From the cell containing the given text, extract its center point as [X, Y] coordinate. 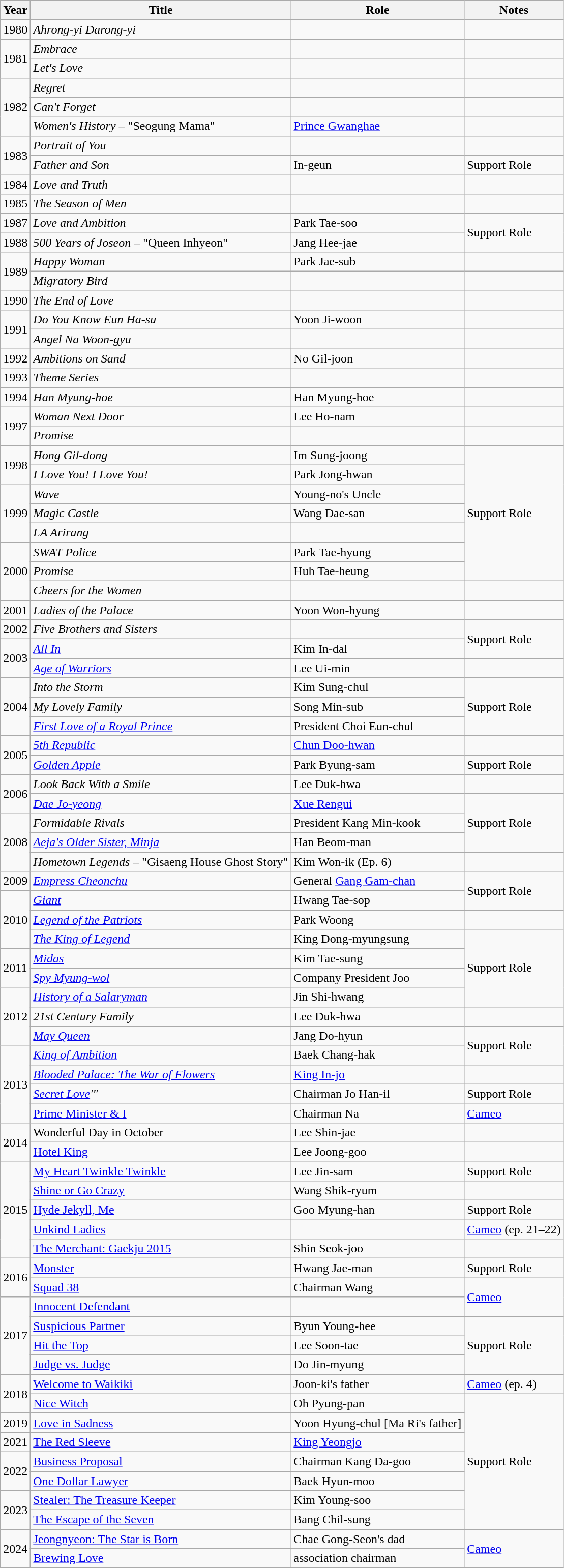
2012 [15, 1016]
I Love You! I Love You! [161, 474]
1983 [15, 155]
500 Years of Joseon – "Queen Inhyeon" [161, 243]
Embrace [161, 49]
Stealer: The Treasure Keeper [161, 1500]
2013 [15, 1084]
1999 [15, 513]
2006 [15, 794]
The Escape of the Seven [161, 1520]
Wave [161, 494]
Yoon Hyung-chul [Ma Ri's father] [377, 1423]
Hotel King [161, 1152]
1982 [15, 107]
Chun Doo-hwan [377, 745]
Prime Minister & I [161, 1113]
Park Byung-sam [377, 765]
Kim Tae-sung [377, 958]
SWAT Police [161, 552]
2003 [15, 658]
2023 [15, 1510]
2018 [15, 1394]
Huh Tae-heung [377, 571]
Kim Won-ik (Ep. 6) [377, 862]
Jang Hee-jae [377, 243]
2011 [15, 968]
Ambitions on Sand [161, 358]
Angel Na Woon-gyu [161, 339]
Suspicious Partner [161, 1326]
The King of Legend [161, 939]
Jin Shi-hwang [377, 997]
2008 [15, 842]
Let's Love [161, 68]
Hwang Tae-sop [377, 900]
The Red Sleeve [161, 1442]
Chairman Na [377, 1113]
Chairman Kang Da-goo [377, 1461]
Xue Rengui [377, 803]
1998 [15, 465]
In-geun [377, 165]
Dae Jo-yeong [161, 803]
Regret [161, 87]
King Yeongjo [377, 1442]
2019 [15, 1423]
King In-jo [377, 1074]
1997 [15, 426]
2000 [15, 571]
Prince Gwanghae [377, 126]
Business Proposal [161, 1461]
2016 [15, 1278]
Im Sung-joong [377, 455]
Woman Next Door [161, 416]
Happy Woman [161, 262]
Jang Do-hyun [377, 1036]
1993 [15, 378]
Baek Chang-hak [377, 1055]
Company President Joo [377, 978]
The Season of Men [161, 203]
Aeja's Older Sister, Minja [161, 842]
Wonderful Day in October [161, 1132]
1984 [15, 184]
Unkind Ladies [161, 1229]
Lee Ho-nam [377, 416]
5th Republic [161, 745]
Park Tae-hyung [377, 552]
Lee Joong-goo [377, 1152]
King Dong-myungsung [377, 939]
Into the Storm [161, 687]
Love and Ambition [161, 223]
Oh Pyung-pan [377, 1403]
General Gang Gam-chan [377, 881]
Wang Shik-ryum [377, 1191]
Hometown Legends – "Gisaeng House Ghost Story" [161, 862]
One Dollar Lawyer [161, 1481]
Chairman Wang [377, 1287]
Role [377, 10]
Han Beom-man [377, 842]
Park Jae-sub [377, 262]
2024 [15, 1549]
Love and Truth [161, 184]
2014 [15, 1142]
Baek Hyun-moo [377, 1481]
Do You Know Eun Ha-su [161, 320]
Park Jong-hwan [377, 474]
1987 [15, 223]
Monster [161, 1268]
All In [161, 649]
2022 [15, 1471]
2004 [15, 707]
1989 [15, 272]
Legend of the Patriots [161, 920]
Yoon Ji-woon [377, 320]
Portrait of You [161, 145]
Joon-ki's father [377, 1384]
Bang Chil-sung [377, 1520]
Title [161, 10]
Women's History – "Seogung Mama" [161, 126]
Look Back With a Smile [161, 784]
Welcome to Waikiki [161, 1384]
1981 [15, 58]
Chae Gong-Seon's dad [377, 1539]
Theme Series [161, 378]
1990 [15, 300]
The Merchant: Gaekju 2015 [161, 1249]
Lee Jin-sam [377, 1171]
King of Ambition [161, 1055]
Nice Witch [161, 1403]
My Lovely Family [161, 707]
Year [15, 10]
Spy Myung-wol [161, 978]
Golden Apple [161, 765]
Cameo (ep. 4) [514, 1384]
Squad 38 [161, 1287]
Hyde Jekyll, Me [161, 1210]
2021 [15, 1442]
LA Arirang [161, 532]
Blooded Palace: The War of Flowers [161, 1074]
1991 [15, 329]
Jeongnyeon: The Star is Born [161, 1539]
Shin Seok-joo [377, 1249]
1980 [15, 29]
Goo Myung-han [377, 1210]
2009 [15, 881]
Migratory Bird [161, 281]
Lee Soon-tae [377, 1345]
21st Century Family [161, 1016]
Age of Warriors [161, 668]
The End of Love [161, 300]
2002 [15, 629]
1992 [15, 358]
Empress Cheonchu [161, 881]
Father and Son [161, 165]
No Gil-joon [377, 358]
Park Woong [377, 920]
Secret Love'" [161, 1094]
2015 [15, 1210]
History of a Salaryman [161, 997]
President Choi Eun-chul [377, 726]
Young-no's Uncle [377, 494]
Brewing Love [161, 1558]
Love in Sadness [161, 1423]
Judge vs. Judge [161, 1365]
Song Min-sub [377, 707]
Magic Castle [161, 513]
My Heart Twinkle Twinkle [161, 1171]
Hwang Jae-man [377, 1268]
Kim Young-soo [377, 1500]
Byun Young-hee [377, 1326]
Park Tae-soo [377, 223]
President Kang Min-kook [377, 823]
Hong Gil-dong [161, 455]
Ladies of the Palace [161, 610]
2005 [15, 755]
Midas [161, 958]
Cameo (ep. 21–22) [514, 1229]
Formidable Rivals [161, 823]
Lee Shin-jae [377, 1132]
Hit the Top [161, 1345]
Giant [161, 900]
1985 [15, 203]
Wang Dae-san [377, 513]
First Love of a Royal Prince [161, 726]
2017 [15, 1336]
Do Jin-myung [377, 1365]
2010 [15, 920]
Kim Sung-chul [377, 687]
Chairman Jo Han-il [377, 1094]
Innocent Defendant [161, 1307]
Ahrong-yi Darong-yi [161, 29]
May Queen [161, 1036]
Yoon Won-hyung [377, 610]
Five Brothers and Sisters [161, 629]
1994 [15, 397]
1988 [15, 243]
Shine or Go Crazy [161, 1191]
Lee Ui-min [377, 668]
Kim In-dal [377, 649]
Can't Forget [161, 107]
Notes [514, 10]
association chairman [377, 1558]
2001 [15, 610]
Cheers for the Women [161, 591]
